Pinpoint the cell where the given text exists, returning its (X, Y) midpoint coordinate. 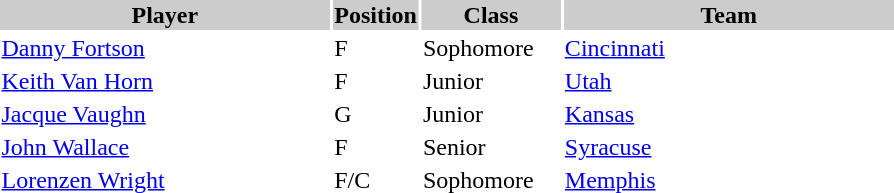
Player (165, 15)
Keith Van Horn (165, 81)
Syracuse (728, 147)
Danny Fortson (165, 48)
Sophomore (490, 48)
Cincinnati (728, 48)
Class (490, 15)
John Wallace (165, 147)
Position (376, 15)
Utah (728, 81)
Jacque Vaughn (165, 114)
Kansas (728, 114)
G (376, 114)
Team (728, 15)
Senior (490, 147)
